Locate the cell with the specified text and output its (X, Y) center coordinate. 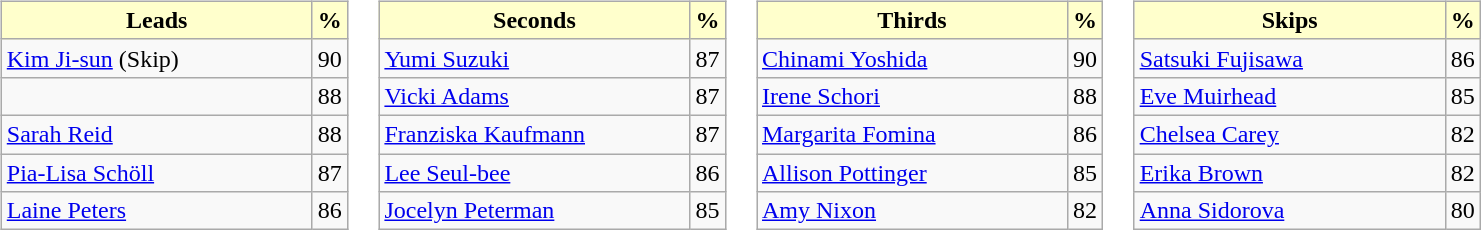
Yumi Suzuki (534, 58)
Chelsea Carey (1290, 134)
Chinami Yoshida (912, 58)
Pia-Lisa Schöll (156, 173)
Skips (1290, 20)
Leads (156, 20)
Anna Sidorova (1290, 211)
Thirds (912, 20)
80 (1462, 211)
Sarah Reid (156, 134)
Vicki Adams (534, 96)
Allison Pottinger (912, 173)
Jocelyn Peterman (534, 211)
Satsuki Fujisawa (1290, 58)
Margarita Fomina (912, 134)
Lee Seul-bee (534, 173)
Amy Nixon (912, 211)
Laine Peters (156, 211)
Erika Brown (1290, 173)
Seconds (534, 20)
Kim Ji-sun (Skip) (156, 58)
Irene Schori (912, 96)
Eve Muirhead (1290, 96)
Franziska Kaufmann (534, 134)
